Find where the given text appears and provide that cell's center as (X, Y) coordinate. 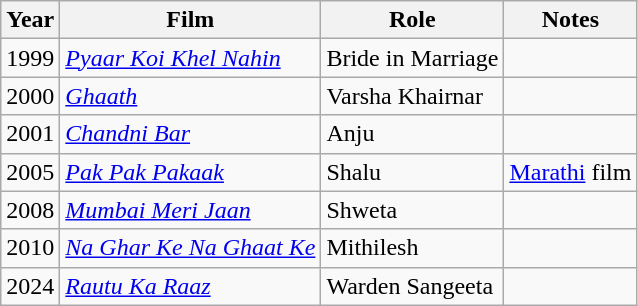
Year (30, 20)
2005 (30, 172)
Role (412, 20)
Warden Sangeeta (412, 286)
Bride in Marriage (412, 58)
Film (190, 20)
Mumbai Meri Jaan (190, 210)
Marathi film (570, 172)
1999 (30, 58)
2010 (30, 248)
Mithilesh (412, 248)
Notes (570, 20)
Pak Pak Pakaak (190, 172)
Shweta (412, 210)
Anju (412, 134)
Varsha Khairnar (412, 96)
Chandni Bar (190, 134)
Ghaath (190, 96)
2001 (30, 134)
Shalu (412, 172)
2024 (30, 286)
2008 (30, 210)
2000 (30, 96)
Rautu Ka Raaz (190, 286)
Pyaar Koi Khel Nahin (190, 58)
Na Ghar Ke Na Ghaat Ke (190, 248)
